Locate the cell with the specified text and output its [x, y] center coordinate. 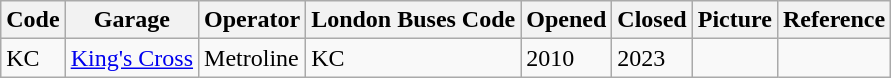
Metroline [252, 58]
King's Cross [132, 58]
Garage [132, 20]
Closed [652, 20]
Operator [252, 20]
2023 [652, 58]
London Buses Code [414, 20]
Code [33, 20]
2010 [566, 58]
Reference [834, 20]
Opened [566, 20]
Picture [734, 20]
